Scan for the cell matching the given text and deliver its [x, y] coordinate at center. 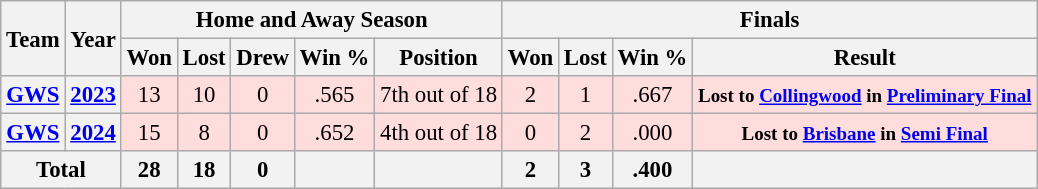
.000 [652, 133]
1 [586, 95]
18 [204, 170]
2023 [93, 95]
Lost to Brisbane in Semi Final [865, 133]
.652 [334, 133]
Year [93, 38]
Team [33, 38]
Total [61, 170]
.565 [334, 95]
Finals [769, 20]
8 [204, 133]
4th out of 18 [439, 133]
3 [586, 170]
13 [149, 95]
7th out of 18 [439, 95]
Position [439, 58]
Drew [262, 58]
Lost to Collingwood in Preliminary Final [865, 95]
.667 [652, 95]
10 [204, 95]
2024 [93, 133]
28 [149, 170]
Result [865, 58]
15 [149, 133]
Home and Away Season [312, 20]
.400 [652, 170]
